Detect which cell encompasses the target text, then output its [X, Y] center coordinate. 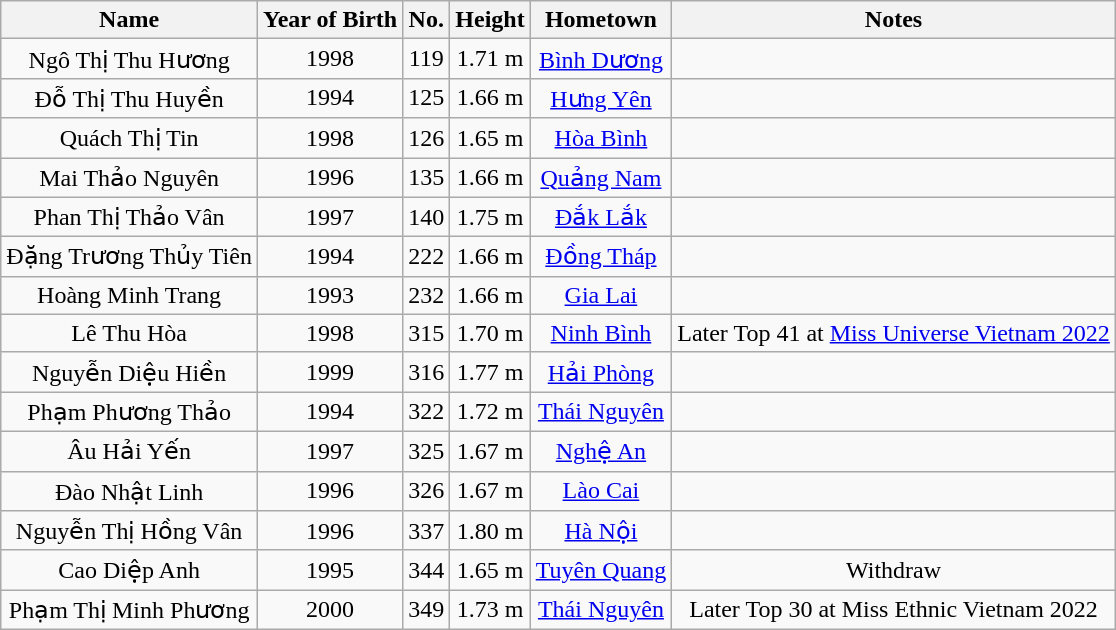
Đồng Tháp [601, 257]
1995 [330, 570]
Quảng Nam [601, 178]
232 [426, 295]
Year of Birth [330, 20]
Lào Cai [601, 491]
Hải Phòng [601, 372]
Notes [894, 20]
1.72 m [490, 412]
Ngô Thị Thu Hương [130, 59]
1.77 m [490, 372]
Phan Thị Thảo Vân [130, 217]
1993 [330, 295]
Mai Thảo Nguyên [130, 178]
Gia Lai [601, 295]
1.73 m [490, 610]
Phạm Thị Minh Phương [130, 610]
349 [426, 610]
Nghệ An [601, 451]
1.80 m [490, 531]
125 [426, 98]
Later Top 30 at Miss Ethnic Vietnam 2022 [894, 610]
Âu Hải Yến [130, 451]
315 [426, 333]
Bình Dương [601, 59]
Height [490, 20]
1.70 m [490, 333]
Hưng Yên [601, 98]
Withdraw [894, 570]
Đào Nhật Linh [130, 491]
Tuyên Quang [601, 570]
No. [426, 20]
Hoàng Minh Trang [130, 295]
Hà Nội [601, 531]
119 [426, 59]
Ninh Bình [601, 333]
337 [426, 531]
322 [426, 412]
326 [426, 491]
316 [426, 372]
Cao Diệp Anh [130, 570]
Later Top 41 at Miss Universe Vietnam 2022 [894, 333]
1.71 m [490, 59]
Hòa Bình [601, 138]
325 [426, 451]
Hometown [601, 20]
Đỗ Thị Thu Huyền [130, 98]
222 [426, 257]
2000 [330, 610]
Name [130, 20]
Nguyễn Diệu Hiền [130, 372]
Nguyễn Thị Hồng Vân [130, 531]
1.75 m [490, 217]
Đắk Lắk [601, 217]
344 [426, 570]
140 [426, 217]
Lê Thu Hòa [130, 333]
Đặng Trương Thủy Tiên [130, 257]
126 [426, 138]
1999 [330, 372]
Quách Thị Tin [130, 138]
135 [426, 178]
Phạm Phương Thảo [130, 412]
